Detect which cell encompasses the target text, then output its (x, y) center coordinate. 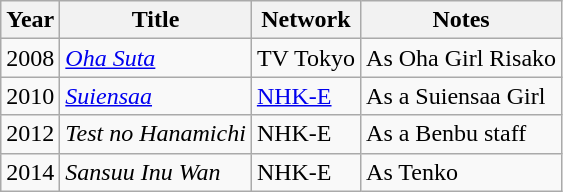
Oha Suta (156, 58)
Notes (462, 20)
2012 (30, 134)
Network (306, 20)
Suiensaa (156, 96)
As a Suiensaa Girl (462, 96)
As a Benbu staff (462, 134)
2008 (30, 58)
Year (30, 20)
Sansuu Inu Wan (156, 172)
Title (156, 20)
TV Tokyo (306, 58)
2010 (30, 96)
2014 (30, 172)
Test no Hanamichi (156, 134)
As Tenko (462, 172)
As Oha Girl Risako (462, 58)
